Identify which cell holds the provided text, then report its (x, y) central coordinate. 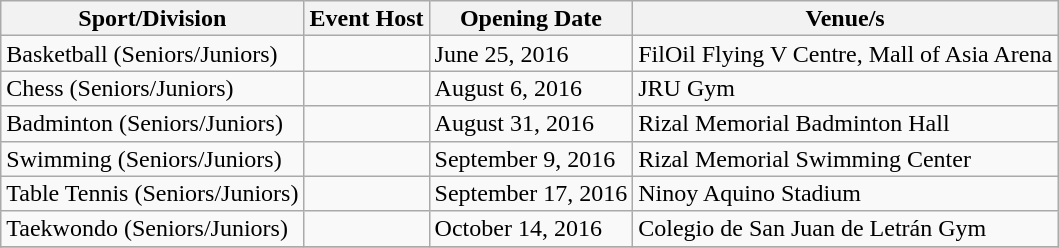
October 14, 2016 (531, 228)
Ninoy Aquino Stadium (846, 194)
Swimming (Seniors/Juniors) (152, 158)
Taekwondo (Seniors/Juniors) (152, 228)
Colegio de San Juan de Letrán Gym (846, 228)
August 31, 2016 (531, 124)
Rizal Memorial Swimming Center (846, 158)
Table Tennis (Seniors/Juniors) (152, 194)
Opening Date (531, 18)
Rizal Memorial Badminton Hall (846, 124)
August 6, 2016 (531, 88)
Badminton (Seniors/Juniors) (152, 124)
JRU Gym (846, 88)
Venue/s (846, 18)
Chess (Seniors/Juniors) (152, 88)
FilOil Flying V Centre, Mall of Asia Arena (846, 54)
Sport/Division (152, 18)
September 17, 2016 (531, 194)
Basketball (Seniors/Juniors) (152, 54)
Event Host (366, 18)
June 25, 2016 (531, 54)
September 9, 2016 (531, 158)
